Output the (X, Y) coordinate of the center of the cell containing the given text.  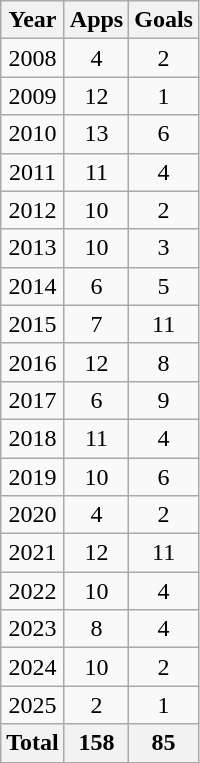
2009 (33, 96)
3 (164, 248)
2020 (33, 515)
2017 (33, 400)
2024 (33, 667)
2016 (33, 362)
2018 (33, 438)
7 (96, 324)
2013 (33, 248)
Total (33, 743)
2015 (33, 324)
158 (96, 743)
2021 (33, 553)
2008 (33, 58)
2023 (33, 629)
13 (96, 134)
5 (164, 286)
2022 (33, 591)
9 (164, 400)
2025 (33, 705)
2010 (33, 134)
Apps (96, 20)
Goals (164, 20)
85 (164, 743)
2019 (33, 477)
2012 (33, 210)
2014 (33, 286)
2011 (33, 172)
Year (33, 20)
